Return (x, y) of the center of cell containing provided text 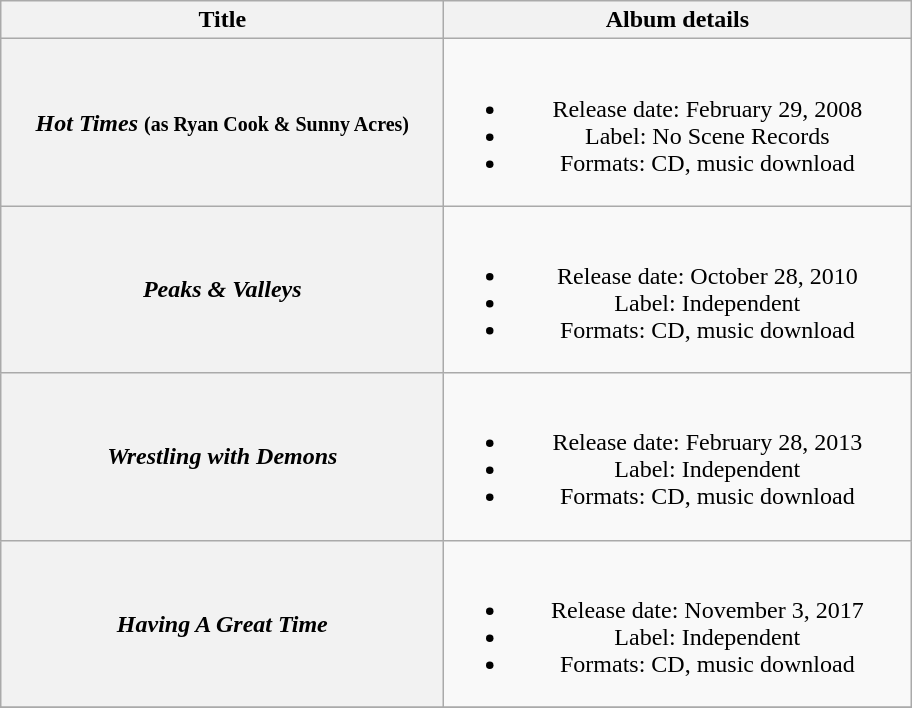
Release date: February 29, 2008 Label: No Scene RecordsFormats: CD, music download (678, 122)
Release date: October 28, 2010 Label: IndependentFormats: CD, music download (678, 290)
Wrestling with Demons (222, 456)
Release date: November 3, 2017 Label: IndependentFormats: CD, music download (678, 624)
Having A Great Time (222, 624)
Peaks & Valleys (222, 290)
Album details (678, 20)
Title (222, 20)
Release date: February 28, 2013Label: IndependentFormats: CD, music download (678, 456)
Hot Times (as Ryan Cook & Sunny Acres) (222, 122)
